Detect which cell encompasses the target text, then output its (X, Y) center coordinate. 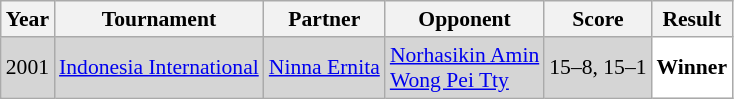
2001 (28, 68)
Norhasikin Amin Wong Pei Tty (464, 68)
Winner (692, 68)
Partner (324, 19)
15–8, 15–1 (598, 68)
Score (598, 19)
Year (28, 19)
Indonesia International (159, 68)
Tournament (159, 19)
Opponent (464, 19)
Result (692, 19)
Ninna Ernita (324, 68)
